Pinpoint the cell where the given text exists, returning its (x, y) midpoint coordinate. 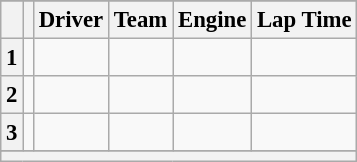
Driver (70, 20)
2 (12, 95)
Engine (212, 20)
Lap Time (304, 20)
3 (12, 133)
Team (140, 20)
1 (12, 58)
